Pinpoint the cell where the given text exists, returning its [X, Y] midpoint coordinate. 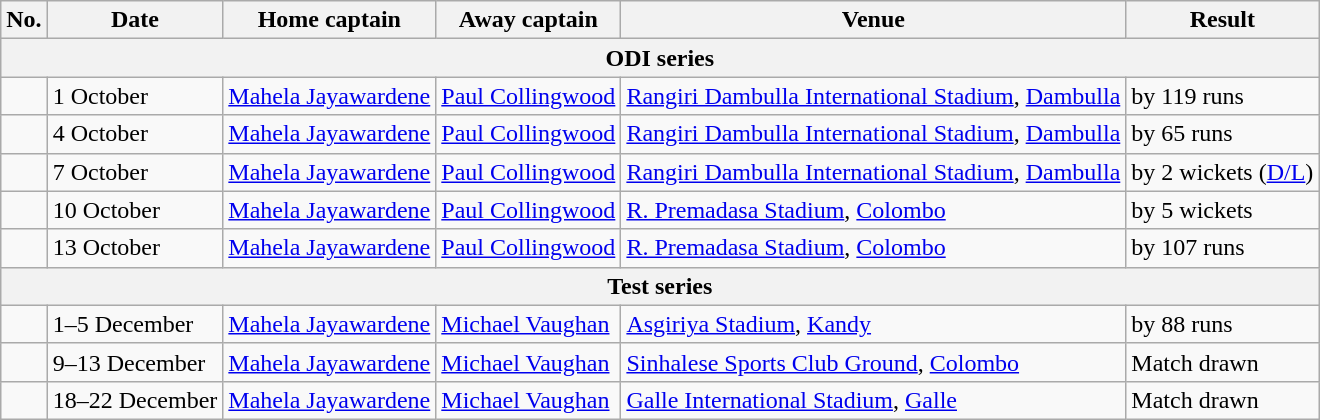
Sinhalese Sports Club Ground, Colombo [874, 362]
by 119 runs [1222, 96]
ODI series [660, 58]
Date [135, 20]
Galle International Stadium, Galle [874, 400]
Asgiriya Stadium, Kandy [874, 324]
by 107 runs [1222, 248]
by 5 wickets [1222, 210]
7 October [135, 172]
by 65 runs [1222, 134]
Venue [874, 20]
Away captain [528, 20]
9–13 December [135, 362]
Test series [660, 286]
Result [1222, 20]
4 October [135, 134]
by 88 runs [1222, 324]
by 2 wickets (D/L) [1222, 172]
1–5 December [135, 324]
Home captain [330, 20]
18–22 December [135, 400]
1 October [135, 96]
No. [24, 20]
13 October [135, 248]
10 October [135, 210]
